From the cell containing the given text, extract its center point as [x, y] coordinate. 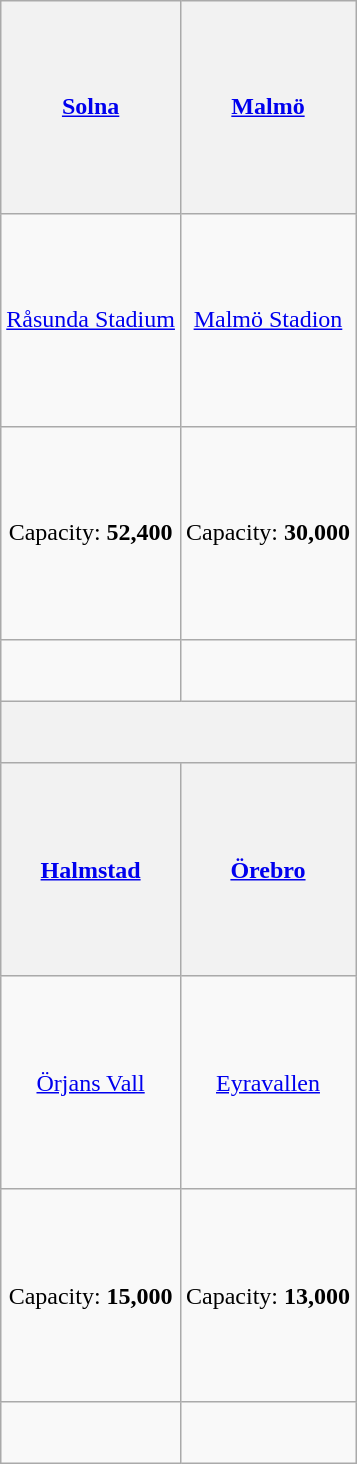
Halmstad [91, 870]
Malmö [268, 108]
Råsunda Stadium [91, 320]
Solna [91, 108]
Capacity: 13,000 [268, 1296]
Örebro [268, 870]
Malmö Stadion [268, 320]
Örjans Vall [91, 1082]
Capacity: 52,400 [91, 534]
Capacity: 15,000 [91, 1296]
Eyravallen [268, 1082]
Capacity: 30,000 [268, 534]
